From the cell containing the given text, extract its center point as [x, y] coordinate. 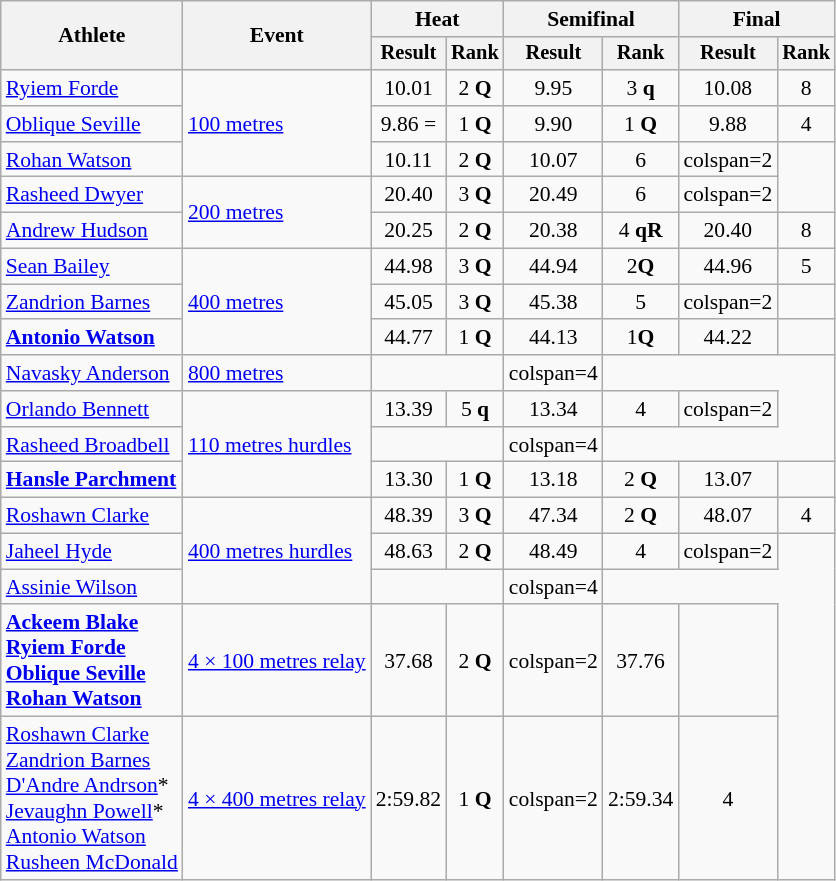
9.88 [728, 124]
20.38 [554, 231]
Jaheel Hyde [92, 552]
Andrew Hudson [92, 231]
47.34 [554, 516]
9.86 = [408, 124]
Athlete [92, 36]
Hansle Parchment [92, 480]
45.38 [554, 302]
44.94 [554, 267]
Navasky Anderson [92, 373]
37.76 [640, 661]
Rasheed Broadbell [92, 445]
9.95 [554, 88]
Roshawn ClarkeZandrion BarnesD'Andre Andrson*Jevaughn Powell*Antonio WatsonRusheen McDonald [92, 798]
Event [277, 36]
9.90 [554, 124]
2Q [640, 267]
45.05 [408, 302]
1Q [640, 338]
400 metres hurdles [277, 552]
4 × 400 metres relay [277, 798]
13.07 [728, 480]
2:59.34 [640, 798]
Orlando Bennett [92, 409]
10.01 [408, 88]
48.07 [728, 516]
48.63 [408, 552]
Final [756, 19]
Rohan Watson [92, 160]
13.39 [408, 409]
4 qR [640, 231]
10.08 [728, 88]
400 metres [277, 302]
44.77 [408, 338]
44.98 [408, 267]
2:59.82 [408, 798]
48.49 [554, 552]
13.34 [554, 409]
20.49 [554, 195]
5 q [475, 409]
100 metres [277, 124]
44.13 [554, 338]
Sean Bailey [92, 267]
4 × 100 metres relay [277, 661]
200 metres [277, 212]
Rasheed Dwyer [92, 195]
Heat [438, 19]
13.30 [408, 480]
44.96 [728, 267]
44.22 [728, 338]
10.11 [408, 160]
37.68 [408, 661]
3 q [640, 88]
110 metres hurdles [277, 444]
Ryiem Forde [92, 88]
Semifinal [592, 19]
48.39 [408, 516]
Roshawn Clarke [92, 516]
Oblique Seville [92, 124]
20.25 [408, 231]
Ackeem BlakeRyiem FordeOblique SevilleRohan Watson [92, 661]
800 metres [277, 373]
13.18 [554, 480]
Antonio Watson [92, 338]
10.07 [554, 160]
Zandrion Barnes [92, 302]
Assinie Wilson [92, 587]
